Capture the cell that displays the provided text and extract its (x, y) central coordinate. 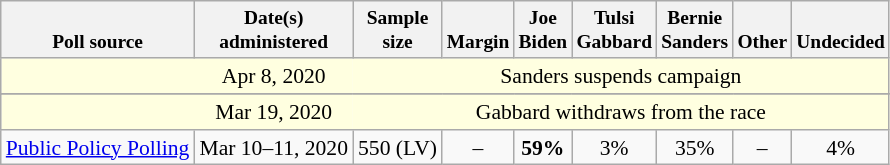
Other (762, 30)
Samplesize (398, 30)
JoeBiden (543, 30)
Mar 19, 2020 (274, 112)
Poll source (98, 30)
BernieSanders (695, 30)
Sanders suspends campaign (621, 76)
TulsiGabbard (614, 30)
Date(s)administered (274, 30)
Gabbard withdraws from the race (621, 112)
Undecided (841, 30)
Margin (478, 30)
Apr 8, 2020 (274, 76)
